Find where the given text appears and provide that cell's center as [X, Y] coordinate. 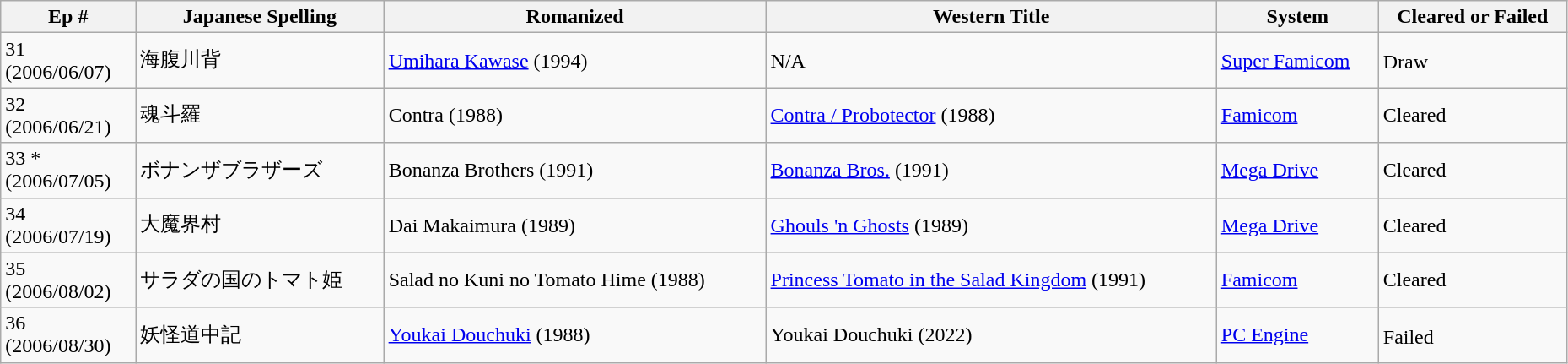
Super Famicom [1297, 61]
36(2006/08/30) [68, 334]
Umihara Kawase (1994) [575, 61]
33 *(2006/07/05) [68, 171]
Youkai Douchuki (1988) [575, 334]
Youkai Douchuki (2022) [991, 334]
Bonanza Brothers (1991) [575, 171]
Failed [1473, 334]
Salad no Kuni no Tomato Hime (1988) [575, 280]
Cleared or Failed [1473, 17]
Western Title [991, 17]
Bonanza Bros. (1991) [991, 171]
PC Engine [1297, 334]
Draw [1473, 61]
Ep # [68, 17]
ボナンザブラザーズ [260, 171]
System [1297, 17]
Japanese Spelling [260, 17]
Dai Makaimura (1989) [575, 225]
Romanized [575, 17]
Contra (1988) [575, 115]
サラダの国のトマト姫 [260, 280]
妖怪道中記 [260, 334]
34(2006/07/19) [68, 225]
Ghouls 'n Ghosts (1989) [991, 225]
魂斗羅 [260, 115]
31(2006/06/07) [68, 61]
Princess Tomato in the Salad Kingdom (1991) [991, 280]
海腹川背 [260, 61]
大魔界村 [260, 225]
35(2006/08/02) [68, 280]
N/A [991, 61]
Contra / Probotector (1988) [991, 115]
32(2006/06/21) [68, 115]
